Provide the (x, y) coordinate of the cell's center where the given text is located.  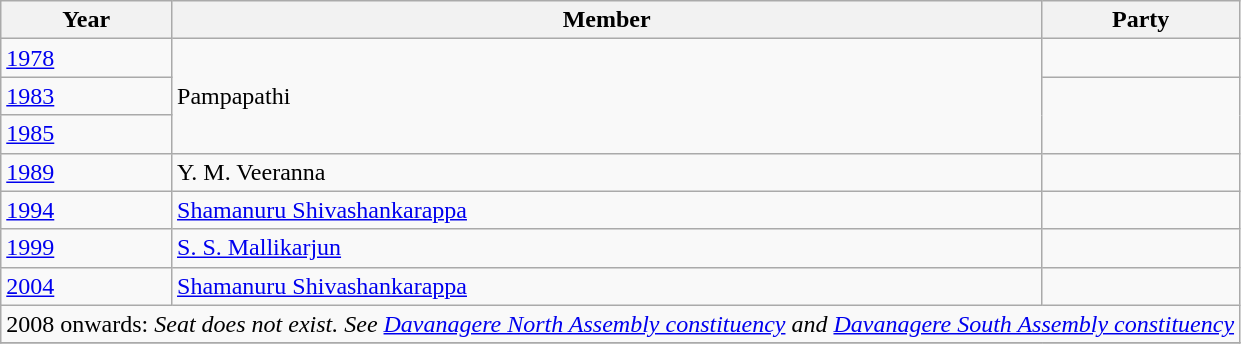
1983 (86, 96)
Pampapathi (607, 96)
Member (607, 20)
2004 (86, 286)
Year (86, 20)
1985 (86, 134)
S. S. Mallikarjun (607, 248)
1989 (86, 172)
1999 (86, 248)
Y. M. Veeranna (607, 172)
Party (1141, 20)
1994 (86, 210)
2008 onwards: Seat does not exist. See Davanagere North Assembly constituency and Davanagere South Assembly constituency (620, 324)
1978 (86, 58)
